For the text-containing cell, return its midpoint in (x, y) coordinate format. 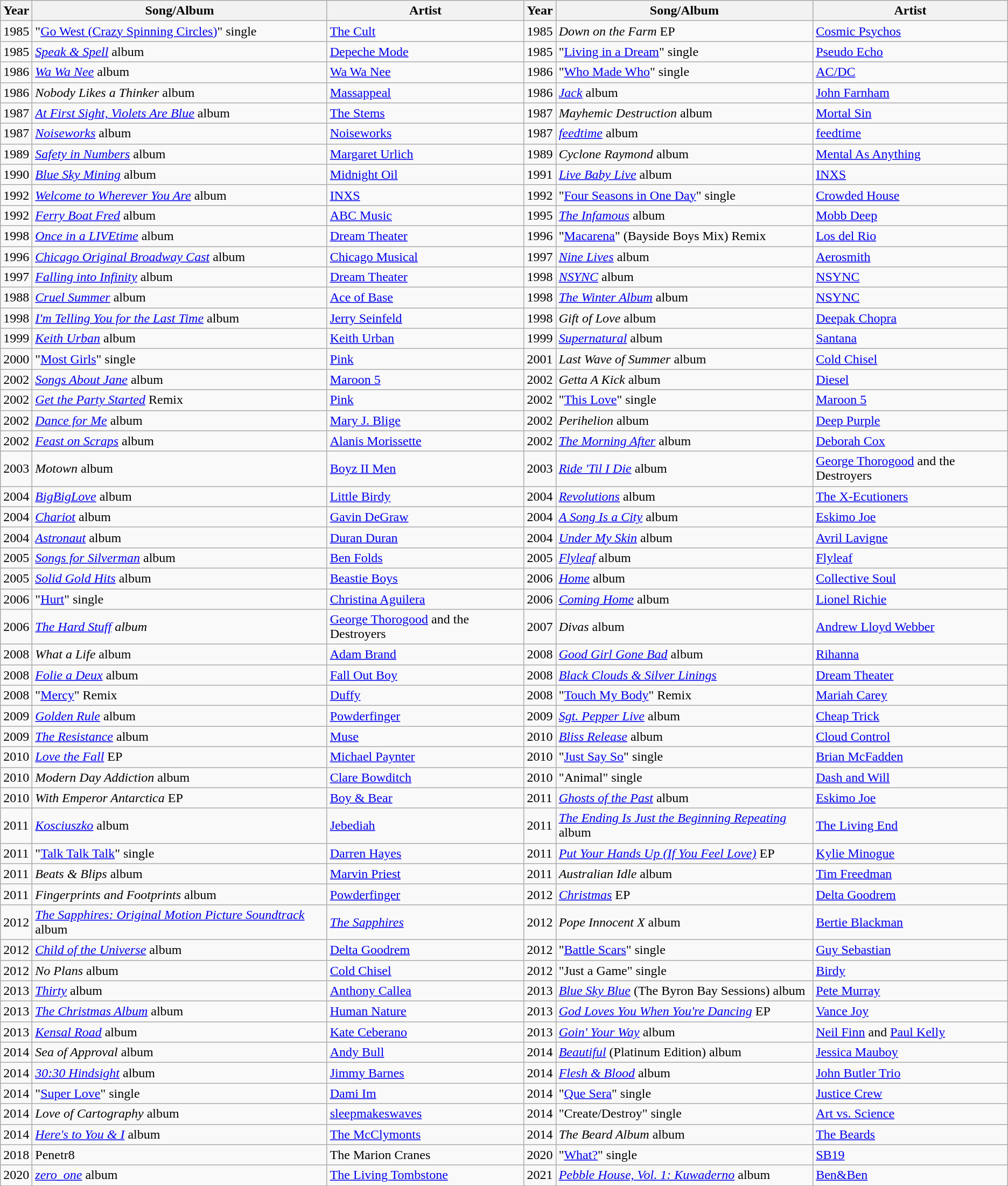
Motown album (180, 468)
Jessica Mauboy (911, 1052)
"Just a Game" single (684, 971)
Darren Hayes (425, 853)
Noiseworks album (180, 134)
Marvin Priest (425, 874)
Mayhemic Destruction album (684, 113)
"Macarena" (Bayside Boys Mix) Remix (684, 236)
The Stems (425, 113)
Andrew Lloyd Webber (911, 627)
"Go West (Crazy Spinning Circles)" single (180, 31)
Birdy (911, 971)
Beautiful (Platinum Edition) album (684, 1052)
"What?" single (684, 1155)
Love of Cartography album (180, 1114)
30:30 Hindsight album (180, 1073)
Black Clouds & Silver Linings (684, 675)
Golden Rule album (180, 716)
Sea of Approval album (180, 1052)
Ferry Boat Fred album (180, 215)
Keith Urban album (180, 339)
Speak & Spell album (180, 52)
Ghosts of the Past album (684, 798)
I'm Telling You for the Last Time album (180, 318)
Neil Finn and Paul Kelly (911, 1032)
Lionel Richie (911, 599)
Flyleaf album (684, 558)
The Living Tombstone (425, 1175)
Deepak Chopra (911, 318)
Australian Idle album (684, 874)
Home album (684, 578)
The Resistance album (180, 736)
Dash and Will (911, 777)
Dance for Me album (180, 420)
NSYNC album (684, 277)
Love the Fall EP (180, 757)
2021 (540, 1175)
Jebediah (425, 826)
Cloud Control (911, 736)
Ben Folds (425, 558)
Under My Skin album (684, 537)
The X-Ecutioners (911, 496)
Anthony Callea (425, 991)
Supernatural album (684, 339)
Fingerprints and Footprints album (180, 894)
Collective Soul (911, 578)
Good Girl Gone Bad album (684, 655)
Chicago Musical (425, 257)
Jimmy Barnes (425, 1073)
Coming Home album (684, 599)
Flyleaf (911, 558)
Fall Out Boy (425, 675)
Tim Freedman (911, 874)
AC/DC (911, 72)
Ride 'Til I Die album (684, 468)
Perihelion album (684, 420)
The Marion Cranes (425, 1155)
Folie a Deux album (180, 675)
1990 (16, 174)
A Song Is a City album (684, 517)
Little Birdy (425, 496)
Sgt. Pepper Live album (684, 716)
Margaret Urlich (425, 154)
1988 (16, 298)
Thirty album (180, 991)
"Que Sera" single (684, 1093)
The Ending Is Just the Beginning Repeating album (684, 826)
Guy Sebastian (911, 950)
No Plans album (180, 971)
Mary J. Blige (425, 420)
2001 (540, 359)
What a Life album (180, 655)
Child of the Universe album (180, 950)
ABC Music (425, 215)
Chariot album (180, 517)
2007 (540, 627)
SB19 (911, 1155)
sleepmakeswaves (425, 1114)
Mortal Sin (911, 113)
John Butler Trio (911, 1073)
Gavin DeGraw (425, 517)
Andy Bull (425, 1052)
"Touch My Body" Remix (684, 696)
"Create/Destroy" single (684, 1114)
Duran Duran (425, 537)
Get the Party Started Remix (180, 400)
Deborah Cox (911, 441)
Cheap Trick (911, 716)
John Farnham (911, 93)
Chicago Original Broadway Cast album (180, 257)
Los del Rio (911, 236)
Revolutions album (684, 496)
Christmas EP (684, 894)
Songs for Silverman album (180, 558)
Kensal Road album (180, 1032)
Jack album (684, 93)
Rihanna (911, 655)
"Mercy" Remix (180, 696)
Flesh & Blood album (684, 1073)
"Living in a Dream" single (684, 52)
feedtime album (684, 134)
Midnight Oil (425, 174)
The Sapphires: Original Motion Picture Soundtrack album (180, 922)
With Emperor Antarctica EP (180, 798)
The Hard Stuff album (180, 627)
Brian McFadden (911, 757)
The Infamous album (684, 215)
zero_one album (180, 1175)
Modern Day Addiction album (180, 777)
"Animal" single (684, 777)
Getta A Kick album (684, 380)
Bertie Blackman (911, 922)
Wa Wa Nee album (180, 72)
Mariah Carey (911, 696)
Live Baby Live album (684, 174)
Put Your Hands Up (If You Feel Love) EP (684, 853)
Wa Wa Nee (425, 72)
Ben&Ben (911, 1175)
Michael Paynter (425, 757)
Songs About Jane album (180, 380)
Beastie Boys (425, 578)
Pete Murray (911, 991)
Down on the Farm EP (684, 31)
Falling into Infinity album (180, 277)
Mobb Deep (911, 215)
Nobody Likes a Thinker album (180, 93)
Justice Crew (911, 1093)
Here's to You & I album (180, 1134)
Jerry Seinfeld (425, 318)
2000 (16, 359)
Kosciuszko album (180, 826)
Solid Gold Hits album (180, 578)
The Morning After album (684, 441)
1995 (540, 215)
Vance Joy (911, 1012)
Dami Im (425, 1093)
Adam Brand (425, 655)
Last Wave of Summer album (684, 359)
"Super Love" single (180, 1093)
Safety in Numbers album (180, 154)
Ace of Base (425, 298)
The Beard Album album (684, 1134)
Diesel (911, 380)
"Four Seasons in One Day" single (684, 195)
Kylie Minogue (911, 853)
Pebble House, Vol. 1: Kuwaderno album (684, 1175)
Feast on Scraps album (180, 441)
Mental As Anything (911, 154)
BigBigLove album (180, 496)
The Beards (911, 1134)
At First Sight, Violets Are Blue album (180, 113)
Duffy (425, 696)
Clare Bowditch (425, 777)
Deep Purple (911, 420)
"Talk Talk Talk" single (180, 853)
"Most Girls" single (180, 359)
feedtime (911, 134)
Pseudo Echo (911, 52)
Blue Sky Mining album (180, 174)
God Loves You When You're Dancing EP (684, 1012)
Welcome to Wherever You Are album (180, 195)
The Christmas Album album (180, 1012)
2018 (16, 1155)
Massappeal (425, 93)
Blue Sky Blue (The Byron Bay Sessions) album (684, 991)
The Sapphires (425, 922)
Nine Lives album (684, 257)
Depeche Mode (425, 52)
Astronaut album (180, 537)
1991 (540, 174)
Keith Urban (425, 339)
Human Nature (425, 1012)
Avril Lavigne (911, 537)
"Who Made Who" single (684, 72)
Muse (425, 736)
The Winter Album album (684, 298)
Boyz II Men (425, 468)
Christina Aguilera (425, 599)
Cosmic Psychos (911, 31)
Penetr8 (180, 1155)
Aerosmith (911, 257)
Cyclone Raymond album (684, 154)
Boy & Bear (425, 798)
Crowded House (911, 195)
Art vs. Science (911, 1114)
Noiseworks (425, 134)
"Battle Scars" single (684, 950)
Once in a LIVEtime album (180, 236)
"Just Say So" single (684, 757)
Cruel Summer album (180, 298)
Alanis Morissette (425, 441)
The McClymonts (425, 1134)
Divas album (684, 627)
Pope Innocent X album (684, 922)
The Cult (425, 31)
The Living End (911, 826)
Bliss Release album (684, 736)
Gift of Love album (684, 318)
"This Love" single (684, 400)
Beats & Blips album (180, 874)
Santana (911, 339)
Kate Ceberano (425, 1032)
"Hurt" single (180, 599)
Goin' Your Way album (684, 1032)
